For the text-containing cell, return its midpoint in (x, y) coordinate format. 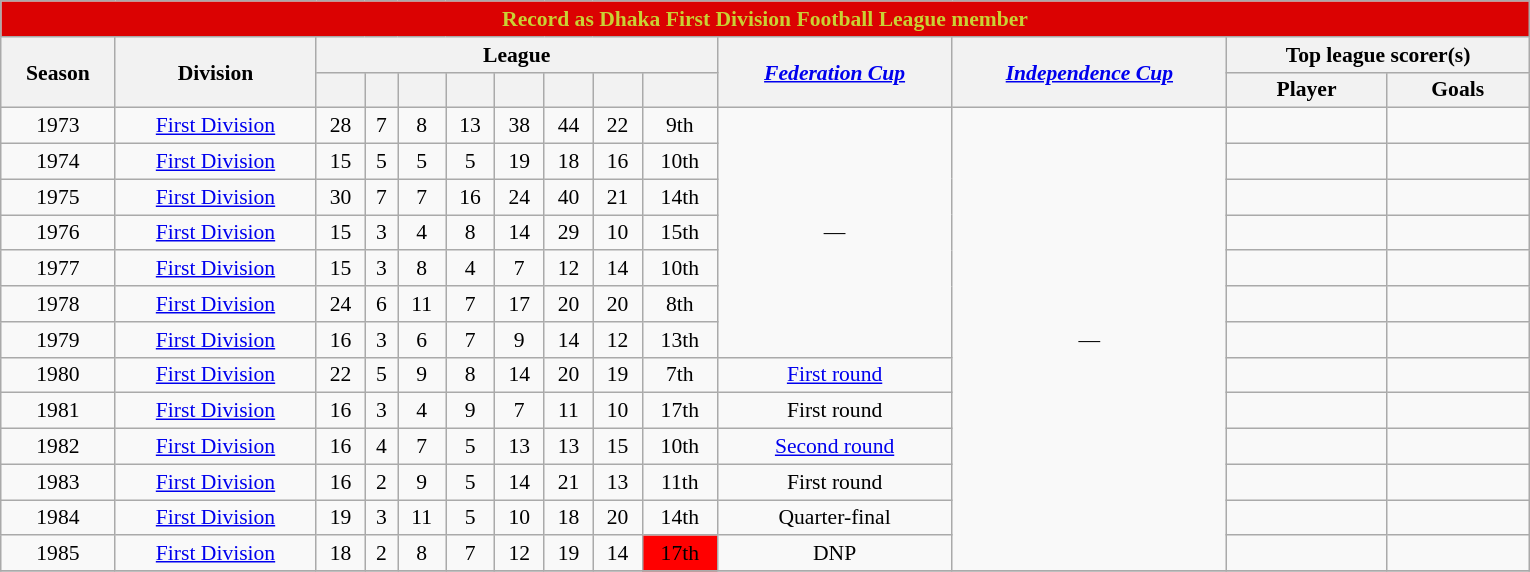
Goals (1458, 90)
Record as Dhaka First Division Football League member (765, 19)
1979 (58, 340)
40 (568, 197)
1981 (58, 411)
League (516, 55)
9th (680, 126)
DNP (834, 554)
28 (340, 126)
1974 (58, 162)
Division (216, 72)
1976 (58, 233)
11th (680, 482)
30 (340, 197)
1978 (58, 304)
8th (680, 304)
7th (680, 375)
1985 (58, 554)
29 (568, 233)
44 (568, 126)
Federation Cup (834, 72)
17 (520, 304)
Top league scorer(s) (1378, 55)
15th (680, 233)
13th (680, 340)
1980 (58, 375)
38 (520, 126)
Independence Cup (1090, 72)
1982 (58, 447)
1975 (58, 197)
1983 (58, 482)
Player (1306, 90)
Quarter-final (834, 518)
Second round (834, 447)
1973 (58, 126)
1984 (58, 518)
1977 (58, 269)
Season (58, 72)
